Locate the cell with the specified text and output its (X, Y) center coordinate. 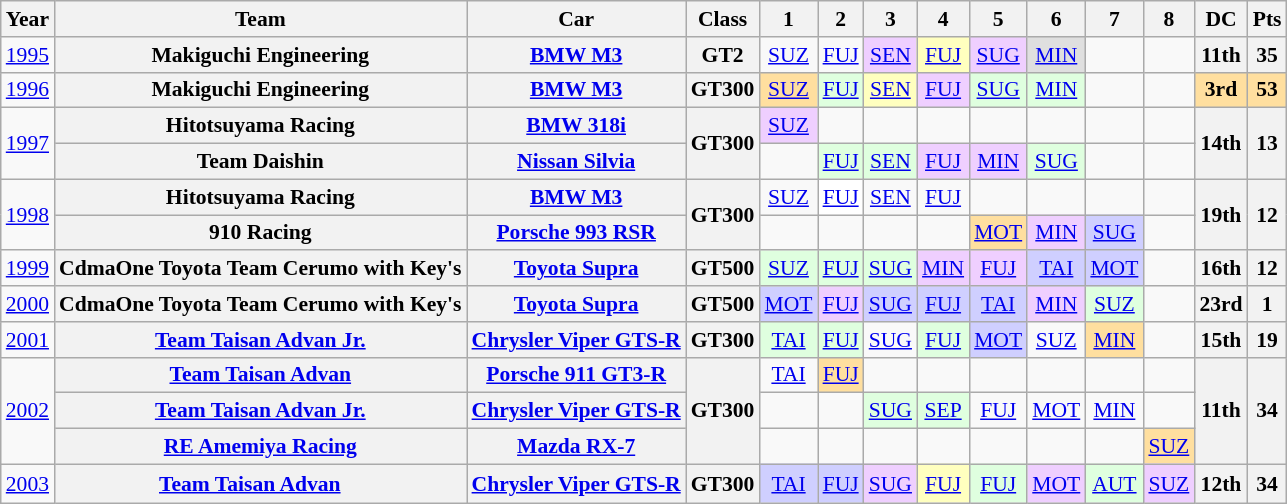
Year (28, 19)
2000 (28, 304)
GT2 (723, 55)
Nissan Silvia (576, 162)
6 (1056, 19)
35 (1268, 55)
1995 (28, 55)
15th (1220, 340)
23rd (1220, 304)
Mazda RX-7 (576, 447)
1999 (28, 269)
19th (1220, 214)
910 Racing (260, 233)
7 (1114, 19)
DC (1220, 19)
2001 (28, 340)
Car (576, 19)
53 (1268, 90)
1998 (28, 214)
2003 (28, 484)
Porsche 911 GT3-R (576, 375)
4 (943, 19)
3rd (1220, 90)
16th (1220, 269)
2002 (28, 410)
RE Amemiya Racing (260, 447)
Pts (1268, 19)
Porsche 993 RSR (576, 233)
1997 (28, 144)
13 (1268, 144)
14th (1220, 144)
Class (723, 19)
19 (1268, 340)
SEP (943, 411)
3 (890, 19)
2 (841, 19)
5 (998, 19)
Team Daishin (260, 162)
AUT (1114, 484)
1996 (28, 90)
BMW 318i (576, 126)
12th (1220, 484)
8 (1168, 19)
Team (260, 19)
